Extract the (X, Y) coordinate from the center of the cell holding the provided text.  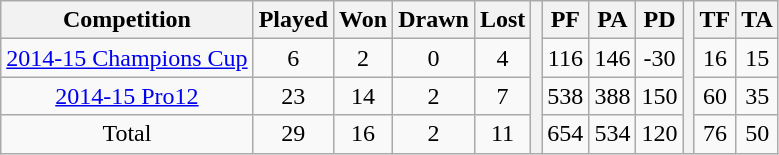
50 (758, 134)
2014-15 Champions Cup (127, 58)
PF (566, 20)
146 (612, 58)
PD (660, 20)
15 (758, 58)
2014-15 Pro12 (127, 96)
23 (293, 96)
4 (502, 58)
388 (612, 96)
0 (434, 58)
654 (566, 134)
Drawn (434, 20)
538 (566, 96)
76 (715, 134)
-30 (660, 58)
Played (293, 20)
35 (758, 96)
116 (566, 58)
Total (127, 134)
Competition (127, 20)
14 (364, 96)
6 (293, 58)
11 (502, 134)
29 (293, 134)
534 (612, 134)
Lost (502, 20)
120 (660, 134)
150 (660, 96)
PA (612, 20)
TF (715, 20)
Won (364, 20)
7 (502, 96)
TA (758, 20)
60 (715, 96)
